Scan for the cell matching the given text and deliver its [x, y] coordinate at center. 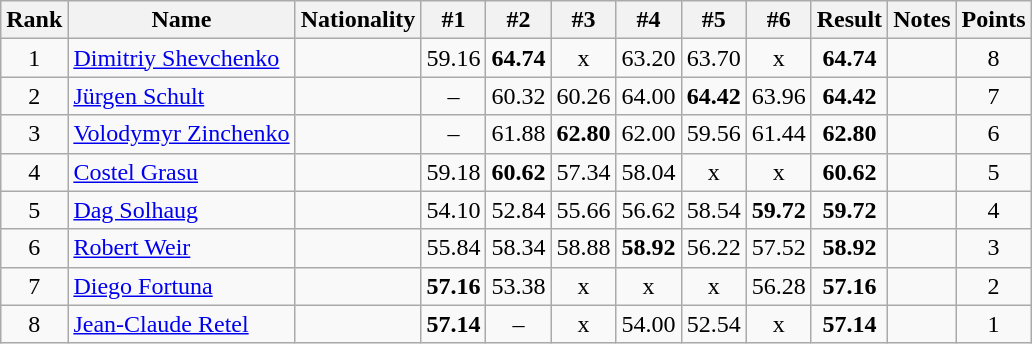
Volodymyr Zinchenko [182, 134]
56.22 [714, 248]
60.32 [518, 96]
58.88 [584, 248]
58.54 [714, 210]
57.52 [778, 248]
Nationality [358, 20]
#3 [584, 20]
#6 [778, 20]
Robert Weir [182, 248]
56.28 [778, 286]
59.16 [454, 58]
52.84 [518, 210]
#1 [454, 20]
#5 [714, 20]
59.56 [714, 134]
63.96 [778, 96]
52.54 [714, 324]
#4 [648, 20]
61.44 [778, 134]
Name [182, 20]
Notes [922, 20]
Jürgen Schult [182, 96]
Diego Fortuna [182, 286]
Jean-Claude Retel [182, 324]
Result [849, 20]
#2 [518, 20]
61.88 [518, 134]
58.04 [648, 172]
64.00 [648, 96]
63.70 [714, 58]
54.00 [648, 324]
Rank [34, 20]
54.10 [454, 210]
58.34 [518, 248]
56.62 [648, 210]
Points [994, 20]
60.26 [584, 96]
59.18 [454, 172]
53.38 [518, 286]
Costel Grasu [182, 172]
57.34 [584, 172]
55.66 [584, 210]
63.20 [648, 58]
Dag Solhaug [182, 210]
Dimitriy Shevchenko [182, 58]
62.00 [648, 134]
55.84 [454, 248]
